Pinpoint the cell where the given text exists, returning its [x, y] midpoint coordinate. 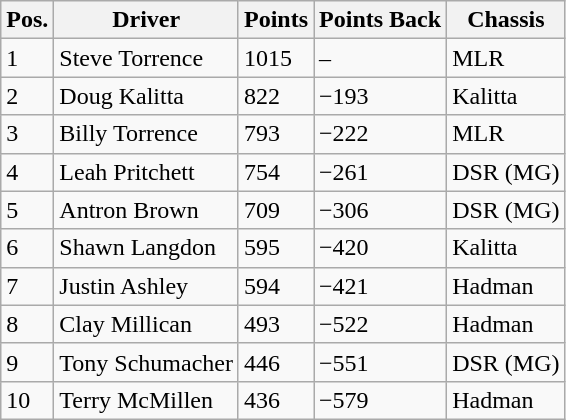
2 [28, 96]
3 [28, 134]
Antron Brown [146, 210]
754 [276, 172]
Points Back [380, 20]
−420 [380, 248]
793 [276, 134]
Shawn Langdon [146, 248]
Justin Ashley [146, 286]
Doug Kalitta [146, 96]
5 [28, 210]
446 [276, 362]
436 [276, 400]
−261 [380, 172]
−579 [380, 400]
594 [276, 286]
Points [276, 20]
Tony Schumacher [146, 362]
7 [28, 286]
Leah Pritchett [146, 172]
Steve Torrence [146, 58]
Terry McMillen [146, 400]
822 [276, 96]
493 [276, 324]
−306 [380, 210]
−193 [380, 96]
6 [28, 248]
−421 [380, 286]
8 [28, 324]
4 [28, 172]
– [380, 58]
Driver [146, 20]
Pos. [28, 20]
1015 [276, 58]
709 [276, 210]
Clay Millican [146, 324]
10 [28, 400]
−222 [380, 134]
Billy Torrence [146, 134]
−522 [380, 324]
1 [28, 58]
595 [276, 248]
−551 [380, 362]
9 [28, 362]
Chassis [506, 20]
